Pinpoint the cell where the given text exists, returning its [X, Y] midpoint coordinate. 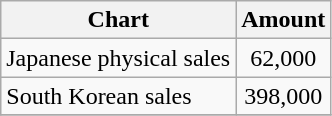
Japanese physical sales [118, 58]
Amount [284, 20]
62,000 [284, 58]
398,000 [284, 96]
Chart [118, 20]
South Korean sales [118, 96]
